Provide the (X, Y) coordinate of the cell's center where the given text is located.  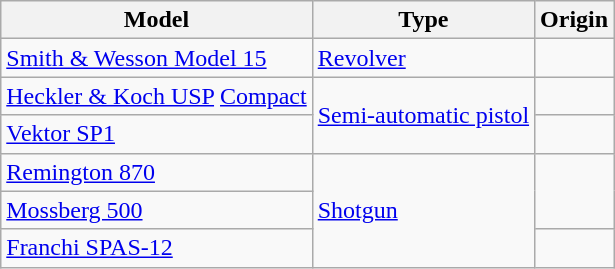
Smith & Wesson Model 15 (156, 58)
Origin (574, 20)
Shotgun (423, 210)
Heckler & Koch USP Compact (156, 96)
Vektor SP1 (156, 134)
Franchi SPAS-12 (156, 248)
Type (423, 20)
Model (156, 20)
Revolver (423, 58)
Remington 870 (156, 172)
Mossberg 500 (156, 210)
Semi-automatic pistol (423, 115)
